Capture the cell that displays the provided text and extract its [x, y] central coordinate. 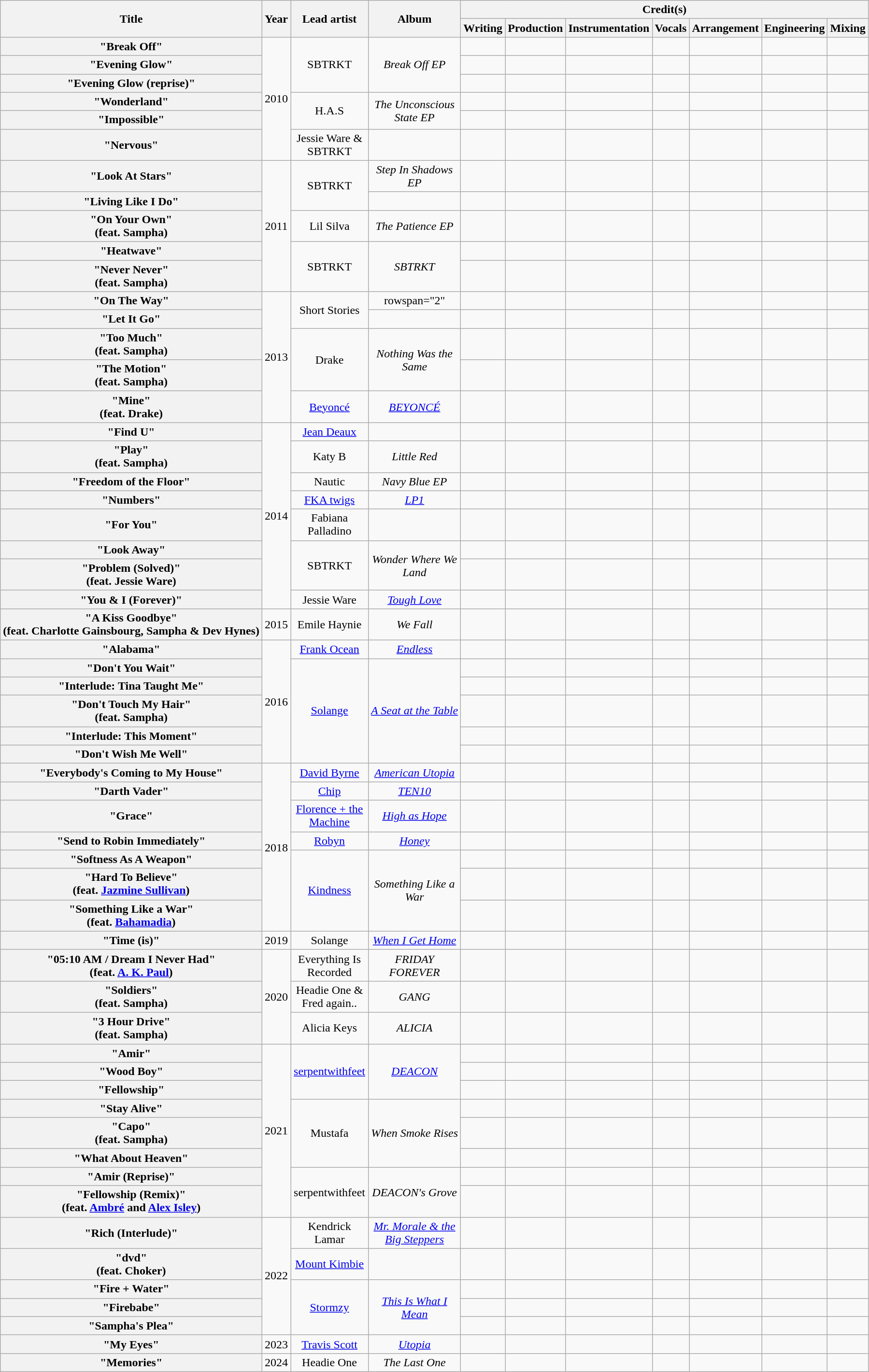
Credit(s) [665, 10]
We Fall [414, 624]
"Send to Robin Immediately" [131, 841]
"What About Heaven" [131, 1158]
A Seat at the Table [414, 711]
"3 Hour Drive"(feat. Sampha) [131, 1028]
"Interlude: This Moment" [131, 736]
"Mine"(feat. Drake) [131, 407]
"Play"(feat. Sampha) [131, 457]
"Fellowship (Remix)"(feat. Ambré and Alex Isley) [131, 1202]
FKA twigs [329, 500]
"Don't You Wait" [131, 668]
"On The Way" [131, 301]
Jessie Ware & SBTRKT [329, 145]
Stormzy [329, 1307]
"Living Like I Do" [131, 201]
"Sampha's Plea" [131, 1326]
"Don't Touch My Hair"(feat. Sampha) [131, 711]
DEACON [414, 1072]
High as Hope [414, 816]
2010 [276, 99]
"Wonderland" [131, 101]
Frank Ocean [329, 649]
2014 [276, 516]
"Look At Stars" [131, 176]
"Find U" [131, 432]
"05:10 AM / Dream I Never Had"(feat. A. K. Paul) [131, 965]
"Fire + Water" [131, 1289]
"Amir" [131, 1053]
Utopia [414, 1344]
Production [535, 28]
2011 [276, 226]
Title [131, 19]
Fabiana Palladino [329, 524]
"Stay Alive" [131, 1108]
Tough Love [414, 599]
"Hard To Believe"(feat. Jazmine Sullivan) [131, 884]
Everything Is Recorded [329, 965]
Honey [414, 841]
2020 [276, 997]
Alicia Keys [329, 1028]
This Is What I Mean [414, 1307]
H.A.S [329, 111]
Nothing Was the Same [414, 360]
2015 [276, 624]
When Smoke Rises [414, 1133]
"Memories" [131, 1362]
"Let It Go" [131, 319]
"You & I (Forever)" [131, 599]
The Patience EP [414, 226]
The Unconscious State EP [414, 111]
GANG [414, 997]
David Byrne [329, 773]
rowspan="2" [414, 301]
"Wood Boy" [131, 1072]
Vocals [670, 28]
Robyn [329, 841]
"Time (is)" [131, 940]
Mr. Morale & the Big Steppers [414, 1232]
Mustafa [329, 1133]
Headie One & Fred again.. [329, 997]
"Softness As A Weapon" [131, 859]
"Darth Vader" [131, 791]
FRIDAY FOREVER [414, 965]
"Soldiers"(feat. Sampha) [131, 997]
Katy B [329, 457]
"Fellowship" [131, 1090]
Arrangement [726, 28]
"Heatwave" [131, 251]
Jean Deaux [329, 432]
"Numbers" [131, 500]
Kendrick Lamar [329, 1232]
2021 [276, 1131]
The Last One [414, 1362]
"Something Like a War"(feat. Bahamadia) [131, 916]
Drake [329, 360]
Break Off EP [414, 65]
"Firebabe" [131, 1307]
Writing [483, 28]
Step In Shadows EP [414, 176]
"Rich (Interlude)" [131, 1232]
Lead artist [329, 19]
2023 [276, 1344]
When I Get Home [414, 940]
"For You" [131, 524]
"dvd"(feat. Choker) [131, 1264]
Mixing [848, 28]
"Evening Glow (reprise)" [131, 83]
"On Your Own"(feat. Sampha) [131, 226]
2016 [276, 701]
2022 [276, 1276]
"Amir (Reprise)" [131, 1176]
"Never Never"(feat. Sampha) [131, 275]
Jessie Ware [329, 599]
Travis Scott [329, 1344]
"Evening Glow" [131, 65]
Emile Haynie [329, 624]
DEACON's Grove [414, 1192]
"My Eyes" [131, 1344]
Florence + the Machine [329, 816]
Headie One [329, 1362]
Chip [329, 791]
"Everybody's Coming to My House" [131, 773]
"Too Much"(feat. Sampha) [131, 344]
"Problem (Solved)"(feat. Jessie Ware) [131, 575]
"Break Off" [131, 46]
"The Motion"(feat. Sampha) [131, 376]
Short Stories [329, 310]
Instrumentation [609, 28]
Nautic [329, 481]
Beyoncé [329, 407]
"Impossible" [131, 120]
LP1 [414, 500]
Little Red [414, 457]
Year [276, 19]
2019 [276, 940]
2024 [276, 1362]
Wonder Where We Land [414, 565]
Navy Blue EP [414, 481]
"Grace" [131, 816]
"Capo"(feat. Sampha) [131, 1133]
Album [414, 19]
American Utopia [414, 773]
Something Like a War [414, 891]
"Nervous" [131, 145]
ALICIA [414, 1028]
"Alabama" [131, 649]
TEN10 [414, 791]
Kindness [329, 891]
"Look Away" [131, 550]
"Don't Wish Me Well" [131, 754]
2013 [276, 357]
"Freedom of the Floor" [131, 481]
Endless [414, 649]
Mount Kimbie [329, 1264]
2018 [276, 847]
Engineering [795, 28]
Lil Silva [329, 226]
"Interlude: Tina Taught Me" [131, 686]
BEYONCÉ [414, 407]
"A Kiss Goodbye"(feat. Charlotte Gainsbourg, Sampha & Dev Hynes) [131, 624]
